Extract the [x, y] coordinate from the center of the cell holding the provided text.  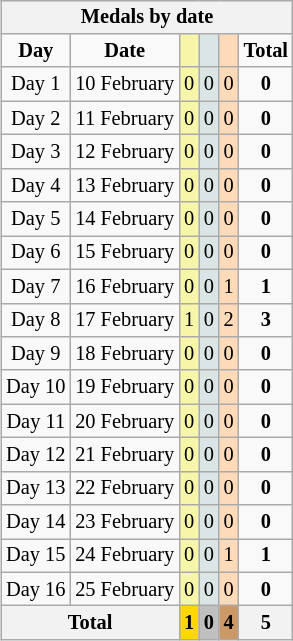
Day 4 [36, 185]
22 February [124, 488]
24 February [124, 556]
19 February [124, 387]
15 February [124, 253]
Day 11 [36, 421]
Medals by date [147, 17]
Day 12 [36, 455]
Day 14 [36, 522]
18 February [124, 354]
13 February [124, 185]
Day 9 [36, 354]
Day 5 [36, 219]
23 February [124, 522]
Day [36, 51]
25 February [124, 589]
11 February [124, 118]
10 February [124, 84]
14 February [124, 219]
Day 6 [36, 253]
2 [229, 320]
Day 8 [36, 320]
5 [266, 623]
20 February [124, 421]
Day 13 [36, 488]
Day 1 [36, 84]
Day 2 [36, 118]
4 [229, 623]
21 February [124, 455]
17 February [124, 320]
Day 10 [36, 387]
Day 15 [36, 556]
Day 7 [36, 286]
12 February [124, 152]
Day 3 [36, 152]
Day 16 [36, 589]
3 [266, 320]
Date [124, 51]
16 February [124, 286]
